Detect which cell encompasses the target text, then output its [X, Y] center coordinate. 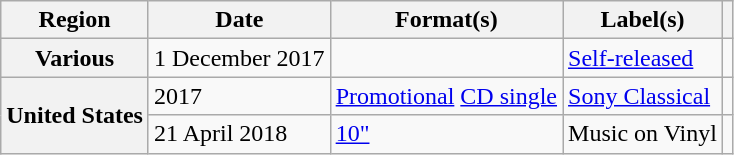
10" [446, 134]
Various [75, 58]
Format(s) [446, 20]
Self-released [643, 58]
Label(s) [643, 20]
21 April 2018 [239, 134]
2017 [239, 96]
Sony Classical [643, 96]
1 December 2017 [239, 58]
Region [75, 20]
Date [239, 20]
Promotional CD single [446, 96]
Music on Vinyl [643, 134]
United States [75, 115]
